Identify which cell holds the provided text, then report its (x, y) central coordinate. 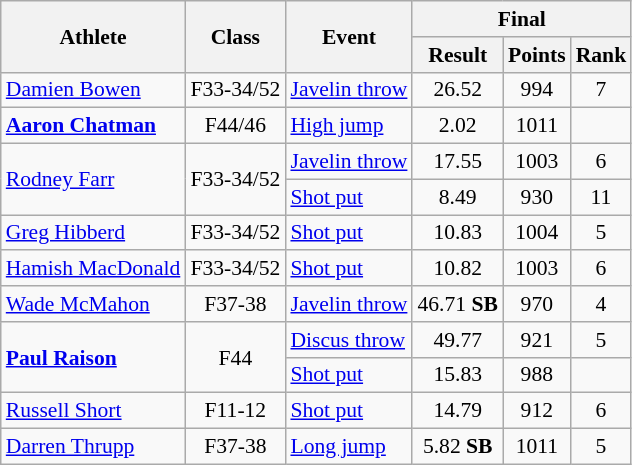
Aaron Chatman (94, 126)
Darren Thrupp (94, 447)
11 (602, 197)
F11-12 (235, 411)
Event (348, 36)
17.55 (458, 162)
970 (537, 304)
Greg Hibberd (94, 233)
930 (537, 197)
2.02 (458, 126)
Wade McMahon (94, 304)
10.83 (458, 233)
High jump (348, 126)
F44 (235, 358)
10.82 (458, 269)
15.83 (458, 375)
Long jump (348, 447)
Result (458, 55)
Discus throw (348, 340)
Hamish MacDonald (94, 269)
994 (537, 90)
921 (537, 340)
49.77 (458, 340)
Rank (602, 55)
8.49 (458, 197)
F44/46 (235, 126)
Damien Bowen (94, 90)
14.79 (458, 411)
7 (602, 90)
1004 (537, 233)
Points (537, 55)
26.52 (458, 90)
Final (522, 19)
Russell Short (94, 411)
Rodney Farr (94, 180)
46.71 SB (458, 304)
988 (537, 375)
Class (235, 36)
4 (602, 304)
Athlete (94, 36)
Paul Raison (94, 358)
912 (537, 411)
5.82 SB (458, 447)
